Pinpoint the cell where the given text exists, returning its [x, y] midpoint coordinate. 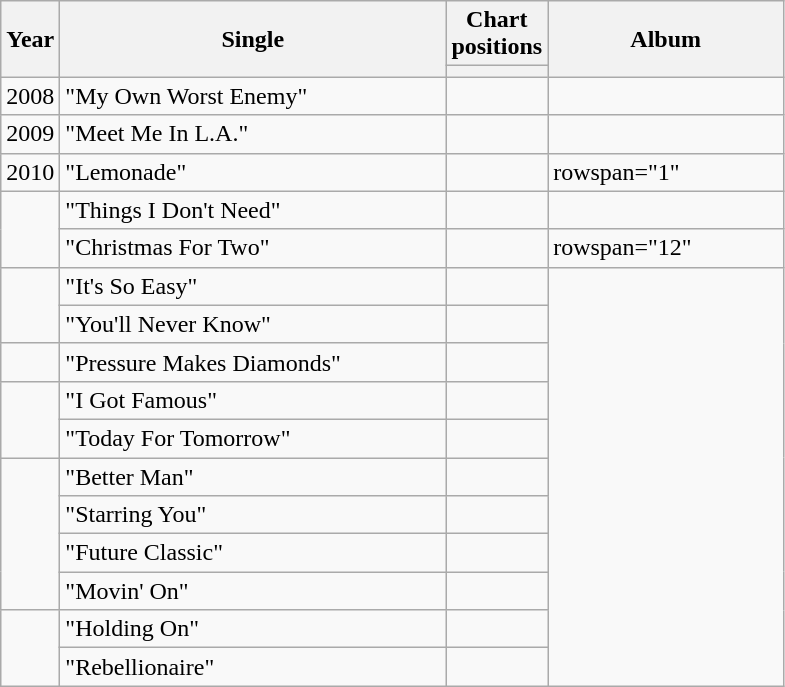
Chart positions [497, 34]
"You'll Never Know" [253, 324]
Year [30, 39]
"My Own Worst Enemy" [253, 96]
"Holding On" [253, 629]
2009 [30, 134]
"Rebellionaire" [253, 667]
Single [253, 39]
"Better Man" [253, 477]
2008 [30, 96]
"Things I Don't Need" [253, 210]
"I Got Famous" [253, 400]
"Today For Tomorrow" [253, 438]
2010 [30, 172]
"Meet Me In L.A." [253, 134]
rowspan="12" [666, 248]
"Pressure Makes Diamonds" [253, 362]
"Future Classic" [253, 553]
"It's So Easy" [253, 286]
"Starring You" [253, 515]
rowspan="1" [666, 172]
"Movin' On" [253, 591]
Album [666, 39]
"Lemonade" [253, 172]
"Christmas For Two" [253, 248]
